Return the [x, y] coordinate for the center point of the cell that contains the specified text.  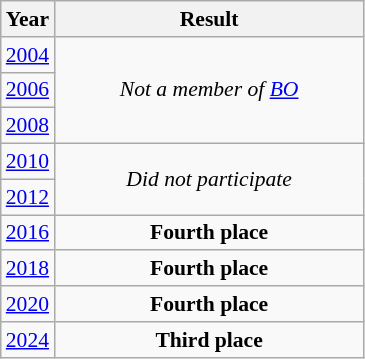
2004 [28, 55]
2020 [28, 304]
Third place [209, 340]
2012 [28, 197]
Did not participate [209, 180]
2024 [28, 340]
2010 [28, 162]
2006 [28, 90]
Year [28, 19]
2016 [28, 233]
2008 [28, 126]
Not a member of BO [209, 90]
2018 [28, 269]
Result [209, 19]
